Capture the cell that displays the provided text and extract its [x, y] central coordinate. 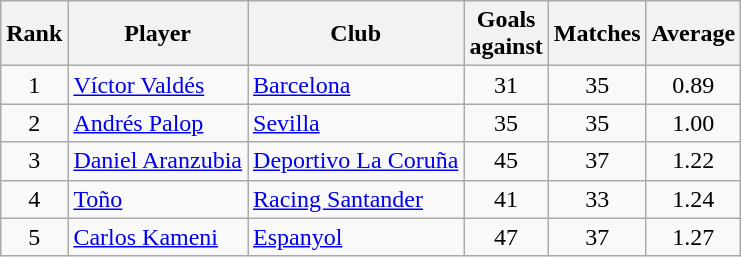
Espanyol [356, 237]
Toño [158, 199]
Rank [34, 34]
Sevilla [356, 123]
33 [597, 199]
Daniel Aranzubia [158, 161]
1.22 [694, 161]
4 [34, 199]
1.27 [694, 237]
Matches [597, 34]
47 [506, 237]
Average [694, 34]
Goals against [506, 34]
Player [158, 34]
Carlos Kameni [158, 237]
0.89 [694, 85]
31 [506, 85]
1.24 [694, 199]
Andrés Palop [158, 123]
Club [356, 34]
2 [34, 123]
41 [506, 199]
3 [34, 161]
1.00 [694, 123]
Deportivo La Coruña [356, 161]
5 [34, 237]
1 [34, 85]
45 [506, 161]
Víctor Valdés [158, 85]
Barcelona [356, 85]
Racing Santander [356, 199]
